Return (x, y) of the center of cell containing provided text 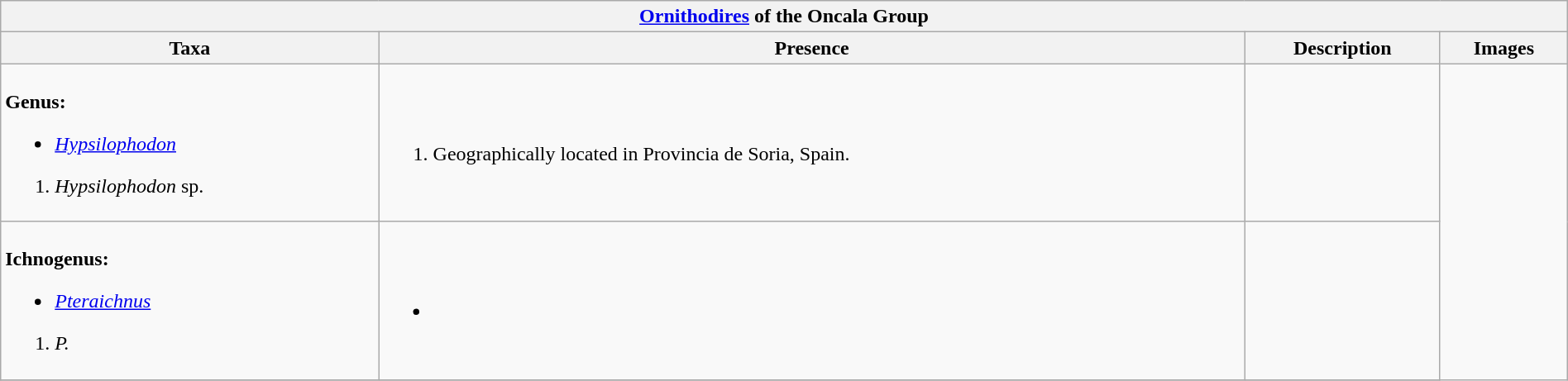
Ichnogenus:PteraichnusP. (190, 301)
Description (1342, 48)
Geographically located in Provincia de Soria, Spain. (812, 142)
Genus:HypsilophodonHypsilophodon sp. (190, 142)
Presence (812, 48)
Images (1503, 48)
Ornithodires of the Oncala Group (784, 17)
Taxa (190, 48)
